Extract the [X, Y] coordinate from the center of the cell holding the provided text.  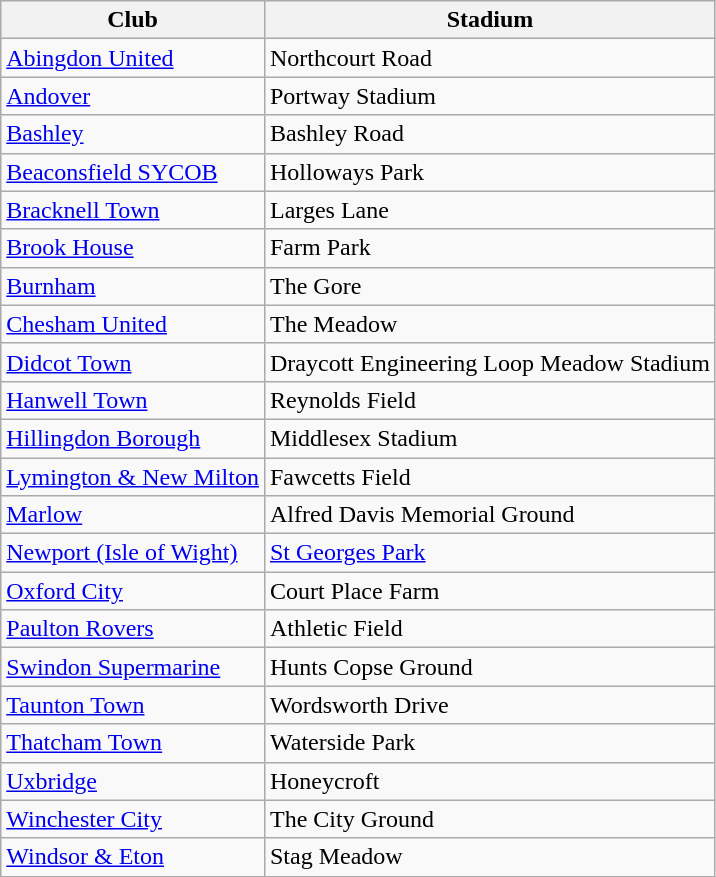
Larges Lane [490, 210]
Burnham [133, 286]
Stadium [490, 20]
Athletic Field [490, 629]
Chesham United [133, 324]
Paulton Rovers [133, 629]
Taunton Town [133, 705]
Thatcham Town [133, 743]
Bracknell Town [133, 210]
Northcourt Road [490, 58]
Uxbridge [133, 781]
Middlesex Stadium [490, 438]
Beaconsfield SYCOB [133, 172]
Lymington & New Milton [133, 477]
Honeycroft [490, 781]
Club [133, 20]
Fawcetts Field [490, 477]
St Georges Park [490, 553]
Windsor & Eton [133, 857]
Winchester City [133, 819]
Newport (Isle of Wight) [133, 553]
Oxford City [133, 591]
Stag Meadow [490, 857]
Abingdon United [133, 58]
Hillingdon Borough [133, 438]
Farm Park [490, 248]
Marlow [133, 515]
Holloways Park [490, 172]
Reynolds Field [490, 400]
Bashley Road [490, 134]
Bashley [133, 134]
Court Place Farm [490, 591]
Draycott Engineering Loop Meadow Stadium [490, 362]
Andover [133, 96]
Brook House [133, 248]
Hunts Copse Ground [490, 667]
Portway Stadium [490, 96]
The Gore [490, 286]
Swindon Supermarine [133, 667]
Alfred Davis Memorial Ground [490, 515]
Wordsworth Drive [490, 705]
The Meadow [490, 324]
Hanwell Town [133, 400]
The City Ground [490, 819]
Didcot Town [133, 362]
Waterside Park [490, 743]
